Find where the given text appears and provide that cell's center as (X, Y) coordinate. 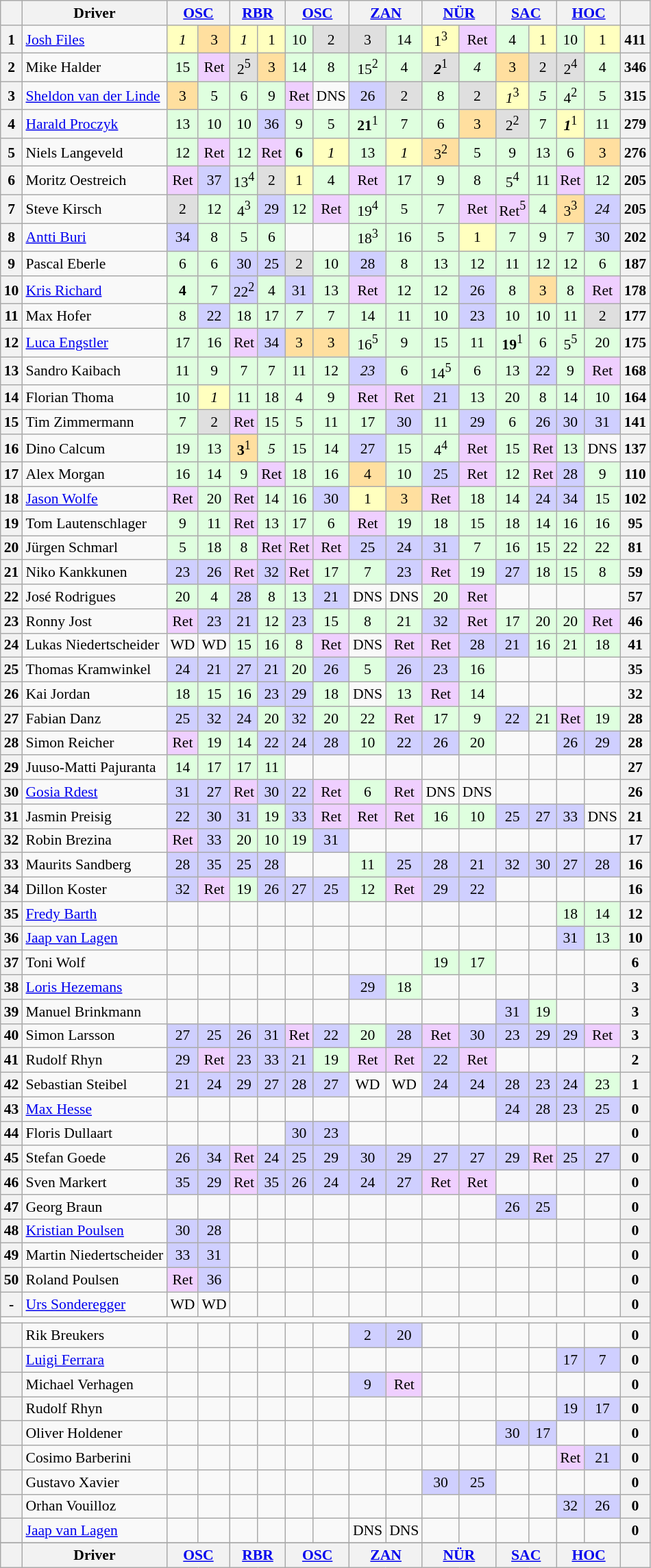
211 (367, 125)
Manuel Brinkmann (95, 1012)
Harald Proczyk (95, 125)
134 (244, 181)
Florian Thoma (95, 398)
Tom Lautenschlager (95, 523)
Jürgen Schmarl (95, 548)
José Rodrigues (95, 597)
Sebastian Steibel (95, 1085)
187 (636, 264)
Thomas Kramwinkel (95, 670)
110 (636, 475)
57 (636, 597)
315 (636, 96)
Ronny Jost (95, 621)
Ret5 (513, 210)
Martin Niedertscheider (95, 1256)
59 (636, 573)
81 (636, 548)
168 (636, 371)
Max Hofer (95, 316)
54 (513, 181)
40 (12, 1036)
Niels Langeveld (95, 152)
Roland Poulsen (95, 1280)
Dino Calcum (95, 448)
50 (12, 1280)
Floris Dullaart (95, 1134)
Sandro Kaibach (95, 371)
Robin Brezina (95, 841)
Oliver Holdener (95, 1434)
Maurits Sandberg (95, 865)
Pascal Eberle (95, 264)
Mike Halder (95, 67)
202 (636, 237)
Sven Markert (95, 1182)
39 (12, 1012)
152 (367, 67)
- (12, 1304)
55 (570, 343)
Urs Sonderegger (95, 1304)
Jasmin Preisig (95, 817)
Niko Kankkunen (95, 573)
Gustavo Xavier (95, 1482)
177 (636, 316)
Toni Wolf (95, 963)
Juuso-Matti Pajuranta (95, 768)
38 (12, 987)
Loris Hezemans (95, 987)
164 (636, 398)
Stefan Goede (95, 1158)
Luigi Ferrara (95, 1360)
49 (12, 1256)
175 (636, 343)
137 (636, 448)
165 (367, 343)
183 (367, 237)
Cosimo Barberini (95, 1458)
Antti Buri (95, 237)
Orhan Vouilloz (95, 1506)
191 (513, 343)
411 (636, 40)
Michael Verhagen (95, 1384)
Lukas Niedertscheider (95, 645)
Dillon Koster (95, 890)
Moritz Oestreich (95, 181)
Simon Reicher (95, 743)
145 (440, 371)
279 (636, 125)
Sheldon van der Linde (95, 96)
Georg Braun (95, 1207)
276 (636, 152)
178 (636, 290)
Rik Breukers (95, 1336)
Kris Richard (95, 290)
Simon Larsson (95, 1036)
Alex Morgan (95, 475)
Luca Engstler (95, 343)
Fabian Danz (95, 719)
Fredy Barth (95, 914)
Kristian Poulsen (95, 1231)
95 (636, 523)
47 (12, 1207)
Steve Kirsch (95, 210)
141 (636, 422)
Tim Zimmermann (95, 422)
48 (12, 1231)
Max Hesse (95, 1109)
Gosia Rdest (95, 792)
Jason Wolfe (95, 499)
Josh Files (95, 40)
346 (636, 67)
222 (244, 290)
102 (636, 499)
Kai Jordan (95, 695)
194 (367, 210)
45 (12, 1158)
